Return [X, Y] of the center of cell containing provided text 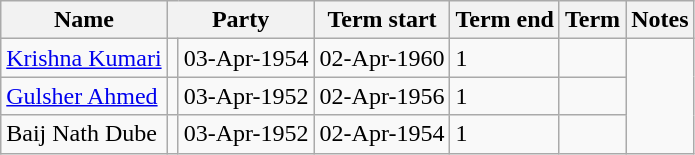
Notes [660, 20]
Term [592, 20]
03-Apr-1954 [246, 58]
Term start [382, 20]
02-Apr-1960 [382, 58]
Gulsher Ahmed [84, 96]
02-Apr-1956 [382, 96]
02-Apr-1954 [382, 134]
Krishna Kumari [84, 58]
Term end [505, 20]
Party [240, 20]
Baij Nath Dube [84, 134]
Name [84, 20]
